Detect which cell encompasses the target text, then output its (X, Y) center coordinate. 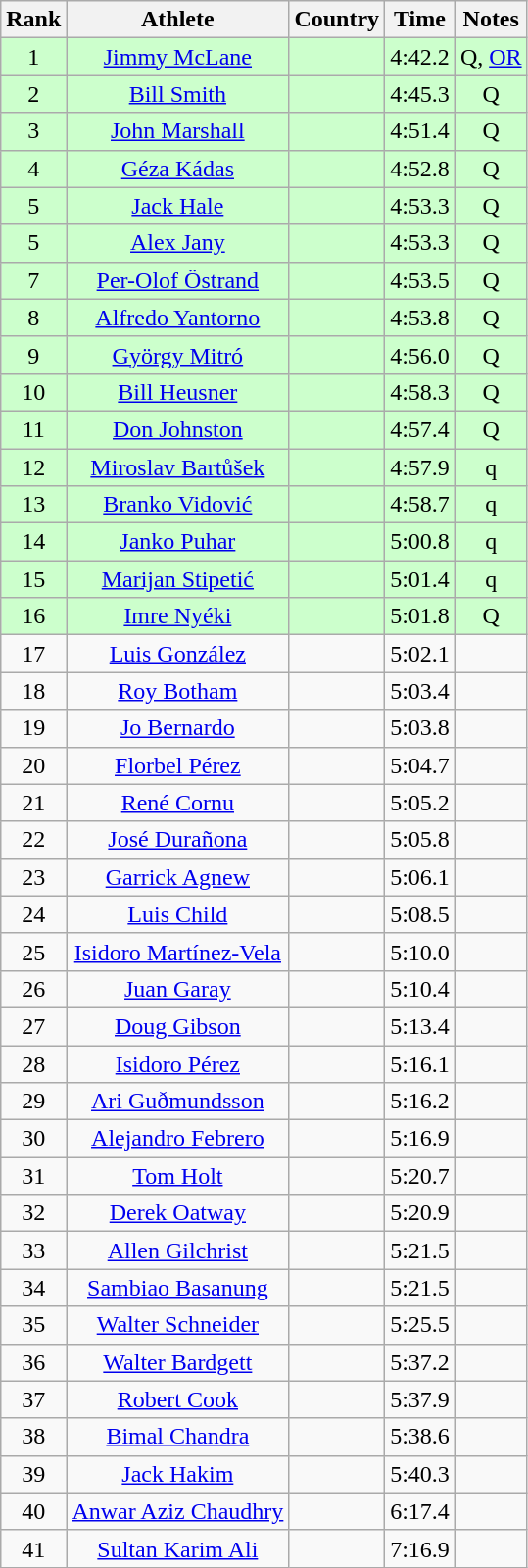
4:52.8 (420, 169)
23 (33, 877)
Ari Guðmundsson (178, 1102)
Tom Holt (178, 1176)
5:25.5 (420, 1325)
5:37.9 (420, 1399)
Walter Schneider (178, 1325)
1 (33, 57)
Rank (33, 20)
13 (33, 505)
Alex Jany (178, 243)
5:03.8 (420, 728)
38 (33, 1437)
31 (33, 1176)
Sambiao Basanung (178, 1288)
5:00.8 (420, 542)
5:03.4 (420, 691)
5:08.5 (420, 914)
Walter Bardgett (178, 1362)
Country (337, 20)
32 (33, 1213)
5:06.1 (420, 877)
5:02.1 (420, 654)
36 (33, 1362)
5:05.2 (420, 803)
4:45.3 (420, 94)
5:05.8 (420, 840)
5:16.9 (420, 1139)
4:57.9 (420, 467)
3 (33, 131)
Athlete (178, 20)
8 (33, 318)
Jimmy McLane (178, 57)
37 (33, 1399)
5:10.0 (420, 952)
4 (33, 169)
5:13.4 (420, 1026)
György Mitró (178, 355)
34 (33, 1288)
Jo Bernardo (178, 728)
Sultan Karim Ali (178, 1548)
Anwar Aziz Chaudhry (178, 1511)
5:16.1 (420, 1063)
Isidoro Pérez (178, 1063)
33 (33, 1250)
21 (33, 803)
6:17.4 (420, 1511)
4:58.7 (420, 505)
41 (33, 1548)
10 (33, 392)
5:16.2 (420, 1102)
19 (33, 728)
40 (33, 1511)
5:37.2 (420, 1362)
Miroslav Bartůšek (178, 467)
Alejandro Febrero (178, 1139)
2 (33, 94)
Don Johnston (178, 429)
4:58.3 (420, 392)
26 (33, 989)
5:20.9 (420, 1213)
20 (33, 765)
Florbel Pérez (178, 765)
Per-Olof Östrand (178, 280)
15 (33, 579)
5:38.6 (420, 1437)
4:53.8 (420, 318)
Marijan Stipetić (178, 579)
11 (33, 429)
4:57.4 (420, 429)
9 (33, 355)
24 (33, 914)
Géza Kádas (178, 169)
Robert Cook (178, 1399)
Derek Oatway (178, 1213)
Bill Heusner (178, 392)
Alfredo Yantorno (178, 318)
Imre Nyéki (178, 616)
5:20.7 (420, 1176)
27 (33, 1026)
25 (33, 952)
4:51.4 (420, 131)
4:53.5 (420, 280)
16 (33, 616)
12 (33, 467)
Q, OR (491, 57)
Branko Vidović (178, 505)
14 (33, 542)
John Marshall (178, 131)
5:01.8 (420, 616)
Luis González (178, 654)
7 (33, 280)
Garrick Agnew (178, 877)
Juan Garay (178, 989)
29 (33, 1102)
Roy Botham (178, 691)
4:42.2 (420, 57)
17 (33, 654)
22 (33, 840)
Bill Smith (178, 94)
Isidoro Martínez-Vela (178, 952)
5:40.3 (420, 1474)
Luis Child (178, 914)
35 (33, 1325)
Notes (491, 20)
Janko Puhar (178, 542)
Jack Hale (178, 206)
28 (33, 1063)
Time (420, 20)
Doug Gibson (178, 1026)
7:16.9 (420, 1548)
Jack Hakim (178, 1474)
18 (33, 691)
Bimal Chandra (178, 1437)
5:01.4 (420, 579)
39 (33, 1474)
René Cornu (178, 803)
30 (33, 1139)
5:04.7 (420, 765)
4:56.0 (420, 355)
5:10.4 (420, 989)
Allen Gilchrist (178, 1250)
José Durañona (178, 840)
